For the text-containing cell, return its midpoint in (x, y) coordinate format. 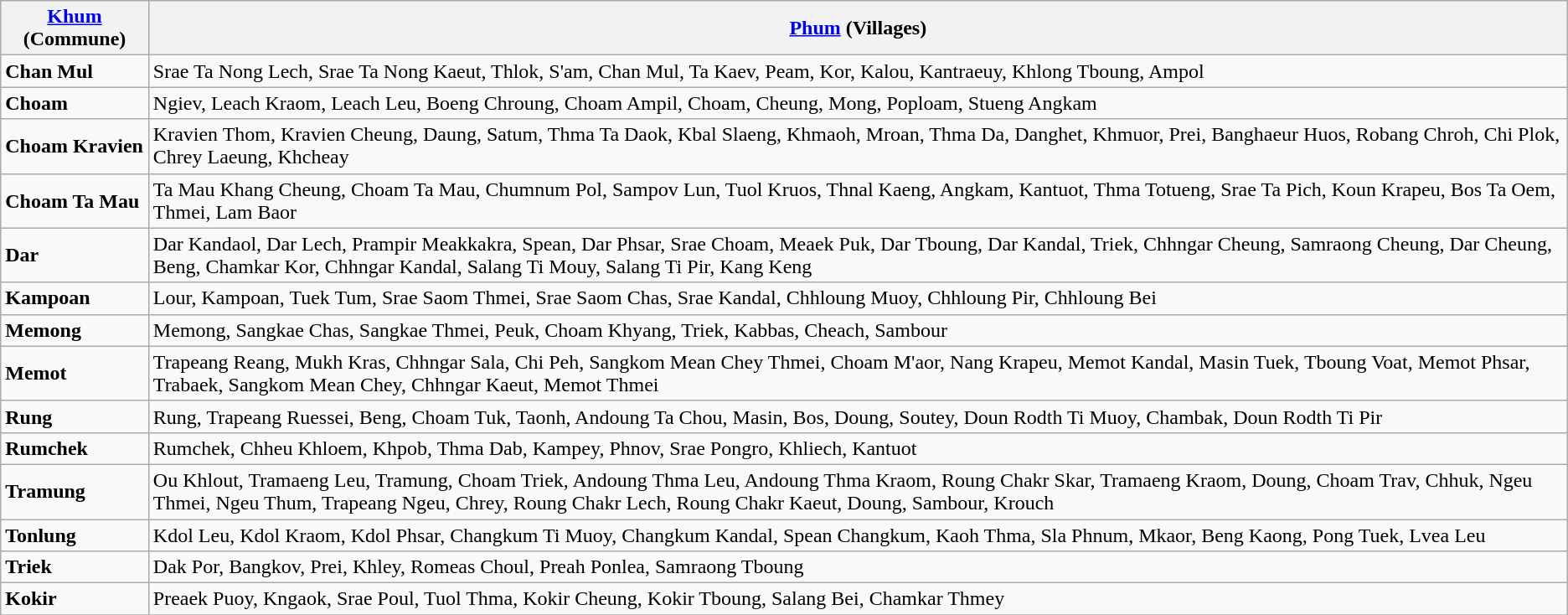
Memong (75, 330)
Triek (75, 567)
Choam Kravien (75, 146)
Tonlung (75, 535)
Rumchek (75, 448)
Dar (75, 255)
Dak Por, Bangkov, Prei, Khley, Romeas Choul, Preah Ponlea, Samraong Tboung (858, 567)
Chan Mul (75, 71)
Rumchek, Chheu Khloem, Khpob, Thma Dab, Kampey, Phnov, Srae Pongro, Khliech, Kantuot (858, 448)
Khum (Commune) (75, 28)
Memong, Sangkae Chas, Sangkae Thmei, Peuk, Choam Khyang, Triek, Kabbas, Cheach, Sambour (858, 330)
Ngiev, Leach Kraom, Leach Leu, Boeng Chroung, Choam Ampil, Choam, Cheung, Mong, Poploam, Stueng Angkam (858, 103)
Srae Ta Nong Lech, Srae Ta Nong Kaeut, Thlok, S'am, Chan Mul, Ta Kaev, Peam, Kor, Kalou, Kantraeuy, Khlong Tboung, Ampol (858, 71)
Kokir (75, 599)
Choam (75, 103)
Kdol Leu, Kdol Kraom, Kdol Phsar, Changkum Ti Muoy, Changkum Kandal, Spean Changkum, Kaoh Thma, Sla Phnum, Mkaor, Beng Kaong, Pong Tuek, Lvea Leu (858, 535)
Memot (75, 374)
Preaek Puoy, Kngaok, Srae Poul, Tuol Thma, Kokir Cheung, Kokir Tboung, Salang Bei, Chamkar Thmey (858, 599)
Phum (Villages) (858, 28)
Kampoan (75, 298)
Tramung (75, 491)
Rung, Trapeang Ruessei, Beng, Choam Tuk, Taonh, Andoung Ta Chou, Masin, Bos, Doung, Soutey, Doun Rodth Ti Muoy, Chambak, Doun Rodth Ti Pir (858, 416)
Lour, Kampoan, Tuek Tum, Srae Saom Thmei, Srae Saom Chas, Srae Kandal, Chhloung Muoy, Chhloung Pir, Chhloung Bei (858, 298)
Rung (75, 416)
Choam Ta Mau (75, 201)
